Search for the cell housing the specified text and yield its [X, Y] center coordinate. 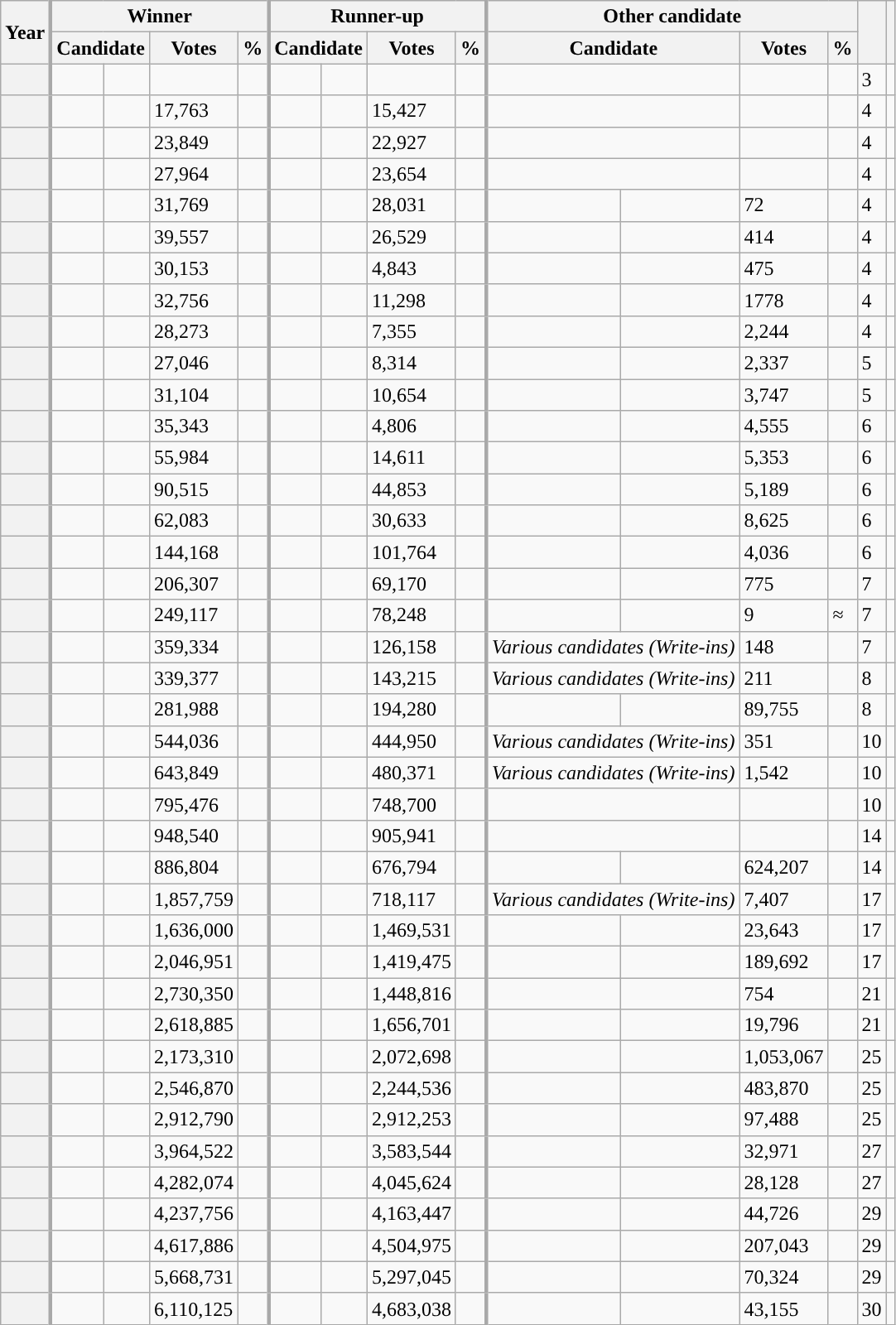
26,529 [411, 237]
207,043 [783, 1245]
1,448,816 [411, 994]
14,611 [411, 458]
15,427 [411, 111]
339,377 [194, 678]
475 [783, 268]
Other candidate [672, 17]
8,625 [783, 521]
23,643 [783, 931]
32,971 [783, 1151]
3,964,522 [194, 1151]
Runner-up [378, 17]
≈ [843, 615]
189,692 [783, 962]
Winner [159, 17]
2,072,698 [411, 1057]
4,036 [783, 552]
6,110,125 [194, 1308]
4,237,756 [194, 1214]
4,163,447 [411, 1214]
27,046 [194, 363]
3,583,544 [411, 1151]
4,282,074 [194, 1183]
643,849 [194, 773]
23,654 [411, 174]
718,117 [411, 899]
1,469,531 [411, 931]
2,546,870 [194, 1088]
359,334 [194, 647]
30 [871, 1308]
754 [783, 994]
2,618,885 [194, 1025]
351 [783, 741]
3 [871, 79]
44,853 [411, 489]
414 [783, 237]
27,964 [194, 174]
78,248 [411, 615]
206,307 [194, 584]
1,656,701 [411, 1025]
89,755 [783, 710]
5,353 [783, 458]
2,046,951 [194, 962]
2,244,536 [411, 1088]
2,244 [783, 331]
886,804 [194, 867]
4,045,624 [411, 1183]
1,636,000 [194, 931]
748,700 [411, 804]
70,324 [783, 1277]
4,504,975 [411, 1245]
948,540 [194, 836]
101,764 [411, 552]
2,912,790 [194, 1120]
30,153 [194, 268]
795,476 [194, 804]
4,617,886 [194, 1245]
69,170 [411, 584]
4,555 [783, 426]
480,371 [411, 773]
143,215 [411, 678]
97,488 [783, 1120]
194,280 [411, 710]
2,912,253 [411, 1120]
11,298 [411, 300]
39,557 [194, 237]
10,654 [411, 395]
9 [783, 615]
2,337 [783, 363]
144,168 [194, 552]
483,870 [783, 1088]
5,189 [783, 489]
1,419,475 [411, 962]
31,769 [194, 205]
444,950 [411, 741]
72 [783, 205]
30,633 [411, 521]
7,355 [411, 331]
1,053,067 [783, 1057]
905,941 [411, 836]
90,515 [194, 489]
126,158 [411, 647]
775 [783, 584]
148 [783, 647]
2,730,350 [194, 994]
1778 [783, 300]
2,173,310 [194, 1057]
8,314 [411, 363]
55,984 [194, 458]
624,207 [783, 867]
28,128 [783, 1183]
4,683,038 [411, 1308]
281,988 [194, 710]
1,857,759 [194, 899]
4,806 [411, 426]
7,407 [783, 899]
249,117 [194, 615]
19,796 [783, 1025]
544,036 [194, 741]
211 [783, 678]
4,843 [411, 268]
31,104 [194, 395]
3,747 [783, 395]
35,343 [194, 426]
28,031 [411, 205]
23,849 [194, 142]
22,927 [411, 142]
5,668,731 [194, 1277]
17,763 [194, 111]
Year [26, 32]
32,756 [194, 300]
44,726 [783, 1214]
1,542 [783, 773]
43,155 [783, 1308]
28,273 [194, 331]
676,794 [411, 867]
62,083 [194, 521]
5,297,045 [411, 1277]
